Pinpoint the cell where the given text exists, returning its (X, Y) midpoint coordinate. 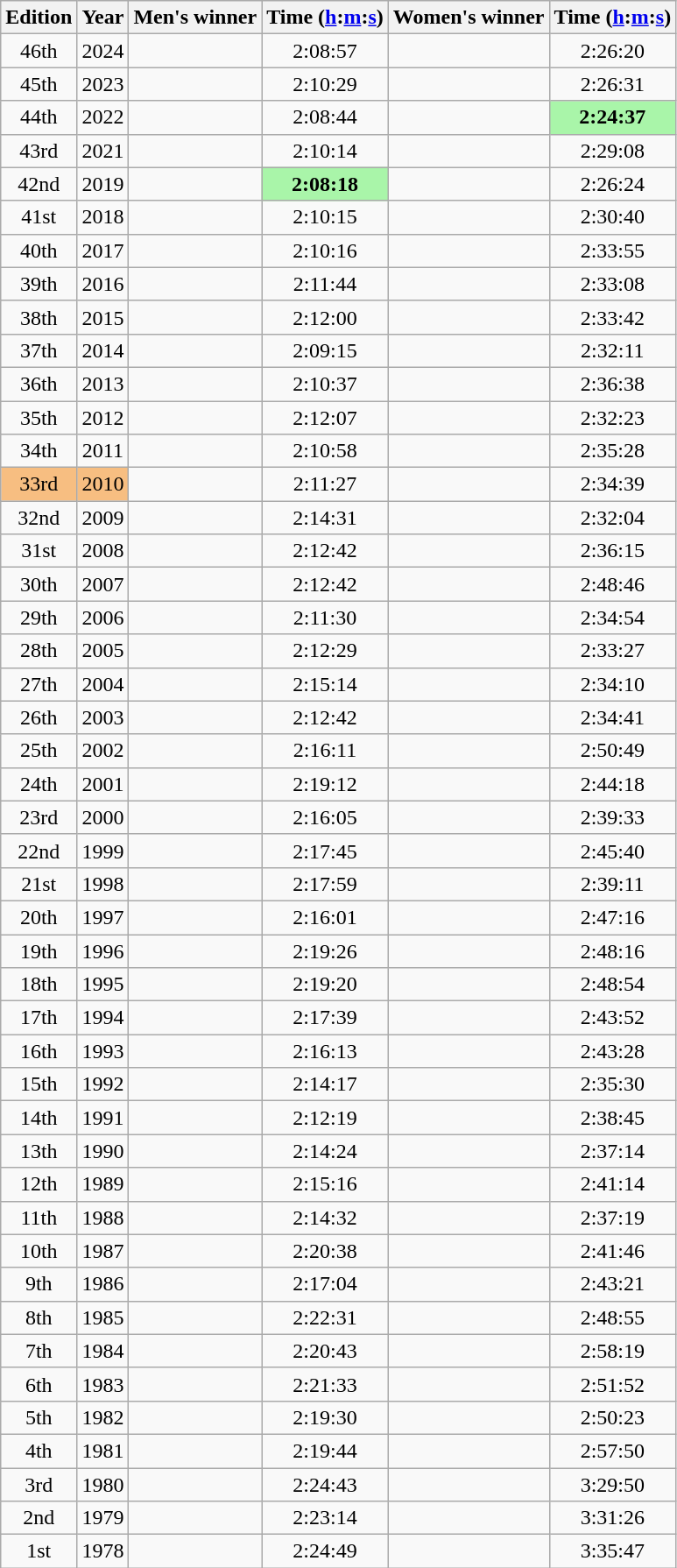
2:10:15 (326, 217)
37th (39, 350)
2:11:30 (326, 618)
2:16:11 (326, 751)
Year (103, 18)
2:32:23 (613, 418)
2:39:33 (613, 817)
2:26:31 (613, 84)
2:15:14 (326, 684)
2:33:42 (613, 317)
2:38:45 (613, 1118)
2008 (103, 551)
2:37:14 (613, 1151)
2006 (103, 618)
21st (39, 884)
2:43:21 (613, 1284)
4th (39, 1451)
2:51:52 (613, 1384)
2:20:38 (326, 1251)
2:26:20 (613, 51)
2022 (103, 117)
10th (39, 1251)
1980 (103, 1485)
2007 (103, 584)
13th (39, 1151)
46th (39, 51)
2:32:04 (613, 518)
11th (39, 1218)
1993 (103, 1051)
2002 (103, 751)
2:48:16 (613, 950)
2014 (103, 350)
2:33:08 (613, 284)
2:19:26 (326, 950)
2:45:40 (613, 851)
2:39:11 (613, 884)
43rd (39, 151)
2013 (103, 384)
1987 (103, 1251)
2:08:57 (326, 51)
2:24:43 (326, 1485)
2003 (103, 717)
1984 (103, 1351)
2024 (103, 51)
31st (39, 551)
1983 (103, 1384)
25th (39, 751)
2:22:31 (326, 1317)
12th (39, 1184)
26th (39, 717)
3:31:26 (613, 1518)
3:29:50 (613, 1485)
2:17:39 (326, 1018)
16th (39, 1051)
2:50:23 (613, 1417)
2:19:44 (326, 1451)
1978 (103, 1551)
2005 (103, 651)
2:34:39 (613, 484)
7th (39, 1351)
2:48:54 (613, 985)
1982 (103, 1417)
2004 (103, 684)
18th (39, 985)
40th (39, 251)
29th (39, 618)
9th (39, 1284)
22nd (39, 851)
1989 (103, 1184)
23rd (39, 817)
2023 (103, 84)
2:36:38 (613, 384)
2:12:29 (326, 651)
2:41:46 (613, 1251)
2:17:59 (326, 884)
2:29:08 (613, 151)
2:24:37 (613, 117)
41st (39, 217)
2:16:05 (326, 817)
45th (39, 84)
2:21:33 (326, 1384)
2:58:19 (613, 1351)
33rd (39, 484)
19th (39, 950)
36th (39, 384)
2:47:16 (613, 917)
2:14:24 (326, 1151)
1996 (103, 950)
2011 (103, 451)
2:10:29 (326, 84)
2:15:16 (326, 1184)
2:14:31 (326, 518)
2:16:01 (326, 917)
1979 (103, 1518)
17th (39, 1018)
2:50:49 (613, 751)
2:10:14 (326, 151)
2:36:15 (613, 551)
2:35:28 (613, 451)
1997 (103, 917)
20th (39, 917)
2:17:04 (326, 1284)
2:08:44 (326, 117)
Edition (39, 18)
1st (39, 1551)
2:37:19 (613, 1218)
2:44:18 (613, 784)
34th (39, 451)
2001 (103, 784)
28th (39, 651)
2:48:46 (613, 584)
2:30:40 (613, 217)
1981 (103, 1451)
2:34:41 (613, 717)
32nd (39, 518)
2:14:32 (326, 1218)
2:19:20 (326, 985)
6th (39, 1384)
2019 (103, 184)
1986 (103, 1284)
2:43:28 (613, 1051)
2:10:37 (326, 384)
8th (39, 1317)
30th (39, 584)
2:33:27 (613, 651)
1985 (103, 1317)
2:16:13 (326, 1051)
2015 (103, 317)
15th (39, 1084)
1998 (103, 884)
2000 (103, 817)
2012 (103, 418)
2016 (103, 284)
2:26:24 (613, 184)
2:34:54 (613, 618)
24th (39, 784)
39th (39, 284)
2:11:44 (326, 284)
2:23:14 (326, 1518)
2:14:17 (326, 1084)
2:34:10 (613, 684)
38th (39, 317)
2:08:18 (326, 184)
2:11:27 (326, 484)
2:12:00 (326, 317)
1992 (103, 1084)
2018 (103, 217)
5th (39, 1417)
2:17:45 (326, 851)
2009 (103, 518)
27th (39, 684)
2:10:16 (326, 251)
3rd (39, 1485)
Women's winner (469, 18)
2:12:19 (326, 1118)
2:09:15 (326, 350)
2010 (103, 484)
2:32:11 (613, 350)
3:35:47 (613, 1551)
2:19:12 (326, 784)
1988 (103, 1218)
2:19:30 (326, 1417)
2:43:52 (613, 1018)
Men's winner (195, 18)
35th (39, 418)
2017 (103, 251)
1995 (103, 985)
2:10:58 (326, 451)
42nd (39, 184)
2021 (103, 151)
1990 (103, 1151)
2:24:49 (326, 1551)
1999 (103, 851)
1991 (103, 1118)
2:57:50 (613, 1451)
2:41:14 (613, 1184)
2:33:55 (613, 251)
2:35:30 (613, 1084)
14th (39, 1118)
2nd (39, 1518)
1994 (103, 1018)
2:12:07 (326, 418)
2:48:55 (613, 1317)
44th (39, 117)
2:20:43 (326, 1351)
